Output the (x, y) coordinate of the center of the cell containing the given text.  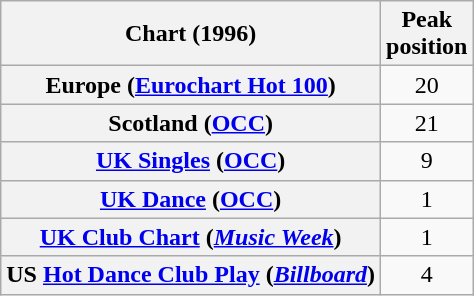
9 (427, 161)
4 (427, 275)
Chart (1996) (191, 34)
UK Singles (OCC) (191, 161)
Europe (Eurochart Hot 100) (191, 85)
UK Club Chart (Music Week) (191, 237)
20 (427, 85)
21 (427, 123)
UK Dance (OCC) (191, 199)
Scotland (OCC) (191, 123)
Peakposition (427, 34)
US Hot Dance Club Play (Billboard) (191, 275)
